Scan for the cell matching the given text and deliver its [x, y] coordinate at center. 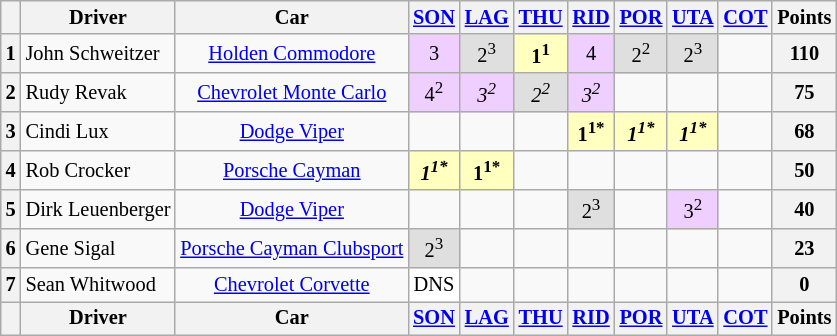
50 [804, 170]
7 [11, 285]
Porsche Cayman Clubsport [292, 248]
6 [11, 248]
Holden Commodore [292, 54]
1 [11, 54]
75 [804, 92]
Sean Whitwood [98, 285]
11 [541, 54]
Rudy Revak [98, 92]
John Schweitzer [98, 54]
5 [11, 210]
Rob Crocker [98, 170]
40 [804, 210]
Chevrolet Corvette [292, 285]
42 [434, 92]
2 [11, 92]
68 [804, 132]
0 [804, 285]
110 [804, 54]
Gene Sigal [98, 248]
DNS [434, 285]
Chevrolet Monte Carlo [292, 92]
Porsche Cayman [292, 170]
Dirk Leuenberger [98, 210]
Cindi Lux [98, 132]
